Provide the [x, y] coordinate of the cell's center where the given text is located.  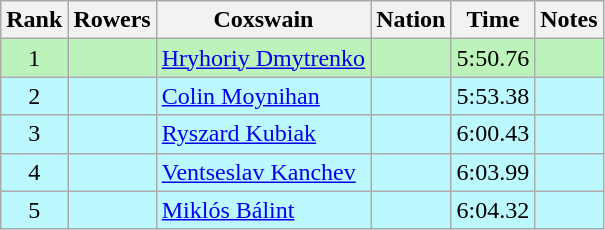
Notes [569, 20]
Colin Moynihan [263, 96]
2 [34, 96]
Time [493, 20]
1 [34, 58]
6:03.99 [493, 172]
3 [34, 134]
Rank [34, 20]
5:53.38 [493, 96]
Coxswain [263, 20]
Ventseslav Kanchev [263, 172]
6:00.43 [493, 134]
5 [34, 210]
5:50.76 [493, 58]
6:04.32 [493, 210]
Rowers [112, 20]
Nation [411, 20]
Miklós Bálint [263, 210]
Hryhoriy Dmytrenko [263, 58]
4 [34, 172]
Ryszard Kubiak [263, 134]
